Scan for the cell matching the given text and deliver its (x, y) coordinate at center. 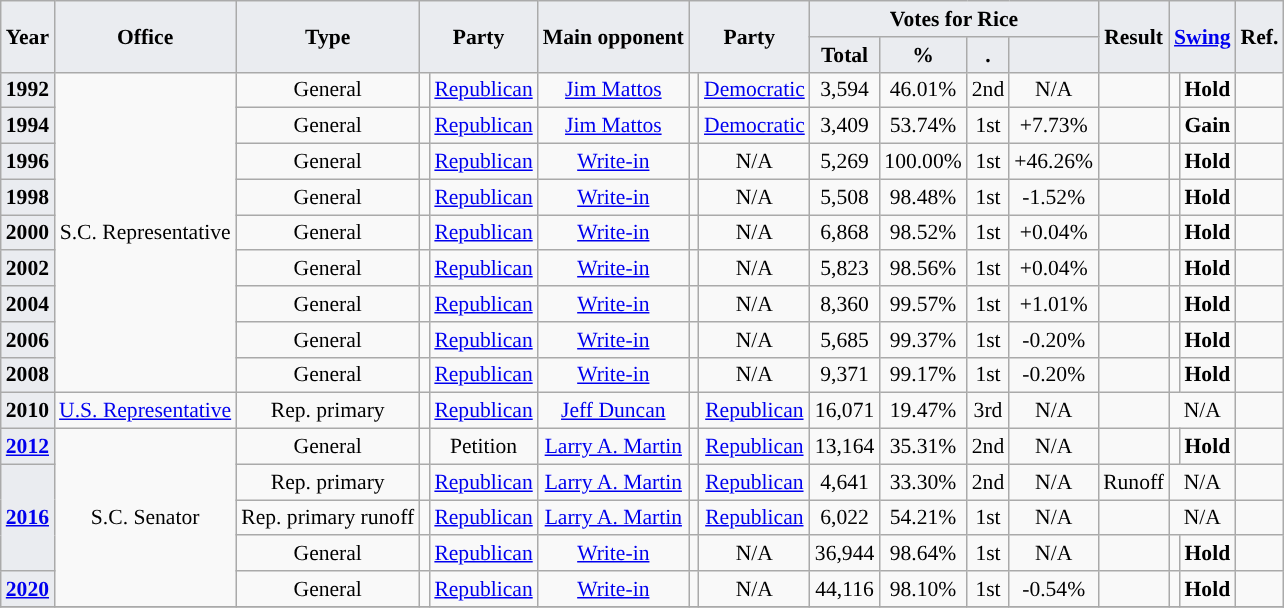
99.37% (922, 340)
-1.52% (1054, 197)
13,164 (844, 447)
98.48% (922, 197)
53.74% (922, 126)
Runoff (1134, 482)
8,360 (844, 304)
Votes for Rice (954, 19)
46.01% (922, 90)
S.C. Senator (145, 518)
6,022 (844, 518)
1998 (28, 197)
Year (28, 36)
2016 (28, 518)
2002 (28, 269)
Gain (1207, 126)
Type (328, 36)
98.56% (922, 269)
6,868 (844, 233)
Result (1134, 36)
-0.54% (1054, 589)
5,269 (844, 162)
Ref. (1260, 36)
2012 (28, 447)
Jeff Duncan (614, 411)
2020 (28, 589)
98.52% (922, 233)
2006 (28, 340)
3rd (988, 411)
44,116 (844, 589)
1996 (28, 162)
3,594 (844, 90)
Swing (1202, 36)
19.47% (922, 411)
+1.01% (1054, 304)
54.21% (922, 518)
2010 (28, 411)
+7.73% (1054, 126)
U.S. Representative (145, 411)
Office (145, 36)
98.10% (922, 589)
2000 (28, 233)
16,071 (844, 411)
Total (844, 55)
5,508 (844, 197)
33.30% (922, 482)
99.57% (922, 304)
S.C. Representative (145, 232)
1994 (28, 126)
98.64% (922, 554)
% (922, 55)
2008 (28, 375)
1992 (28, 90)
5,685 (844, 340)
5,823 (844, 269)
3,409 (844, 126)
+46.26% (1054, 162)
9,371 (844, 375)
. (988, 55)
4,641 (844, 482)
2004 (28, 304)
Petition (483, 447)
99.17% (922, 375)
100.00% (922, 162)
Main opponent (614, 36)
Rep. primary runoff (328, 518)
36,944 (844, 554)
35.31% (922, 447)
